Output the (X, Y) coordinate of the center of the cell containing the given text.  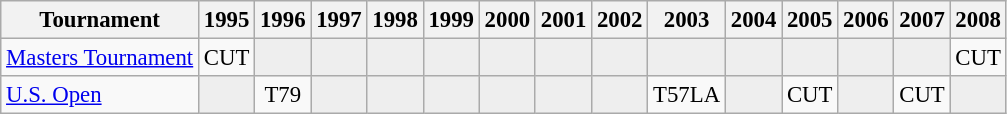
T57LA (687, 95)
1995 (227, 20)
2000 (507, 20)
2007 (922, 20)
1996 (283, 20)
Tournament (100, 20)
U.S. Open (100, 95)
2001 (563, 20)
T79 (283, 95)
Masters Tournament (100, 58)
1997 (339, 20)
2005 (810, 20)
2003 (687, 20)
2008 (978, 20)
2004 (753, 20)
1998 (395, 20)
2006 (866, 20)
2002 (620, 20)
1999 (451, 20)
